Locate the cell with the specified text and output its (x, y) center coordinate. 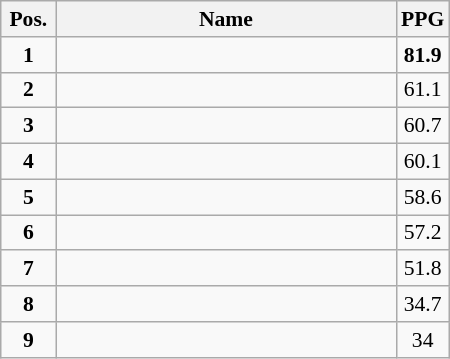
60.1 (422, 162)
6 (28, 233)
8 (28, 304)
61.1 (422, 90)
34 (422, 340)
60.7 (422, 126)
51.8 (422, 269)
9 (28, 340)
Pos. (28, 19)
57.2 (422, 233)
3 (28, 126)
81.9 (422, 55)
2 (28, 90)
58.6 (422, 197)
Name (226, 19)
7 (28, 269)
34.7 (422, 304)
PPG (422, 19)
5 (28, 197)
4 (28, 162)
1 (28, 55)
